Return (x, y) of the center of cell containing provided text 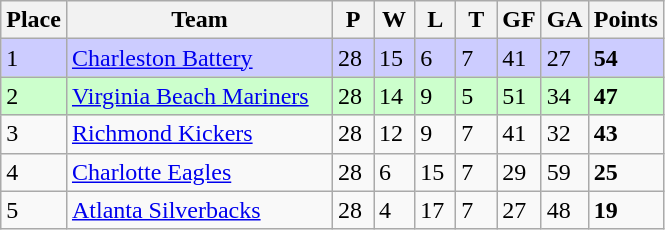
25 (626, 172)
3 (34, 134)
14 (394, 96)
Place (34, 20)
47 (626, 96)
Charlotte Eagles (199, 172)
54 (626, 58)
W (394, 20)
43 (626, 134)
T (476, 20)
29 (519, 172)
GA (564, 20)
51 (519, 96)
48 (564, 210)
GF (519, 20)
Virginia Beach Mariners (199, 96)
19 (626, 210)
2 (34, 96)
Team (199, 20)
17 (436, 210)
Points (626, 20)
1 (34, 58)
Charleston Battery (199, 58)
32 (564, 134)
59 (564, 172)
Atlanta Silverbacks (199, 210)
P (354, 20)
34 (564, 96)
Richmond Kickers (199, 134)
12 (394, 134)
L (436, 20)
